Provide the [X, Y] coordinate of the cell's center where the given text is located.  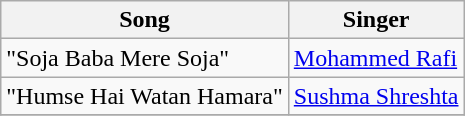
Singer [376, 20]
Mohammed Rafi [376, 58]
"Humse Hai Watan Hamara" [145, 96]
Song [145, 20]
"Soja Baba Mere Soja" [145, 58]
Sushma Shreshta [376, 96]
